For the text-containing cell, return its midpoint in [X, Y] coordinate format. 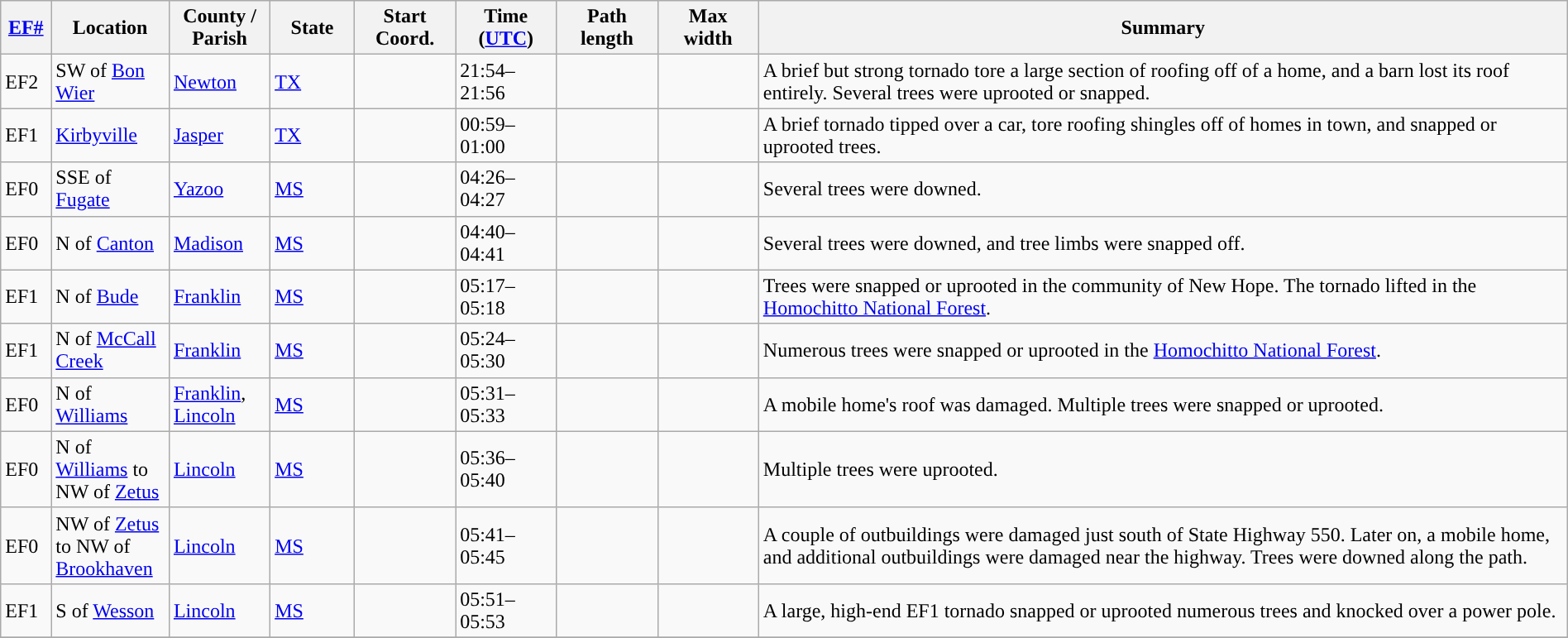
Location [111, 28]
Several trees were downed, and tree limbs were snapped off. [1163, 243]
N of Williams to NW of Zetus [111, 469]
Start Coord. [404, 28]
Madison [219, 243]
A brief tornado tipped over a car, tore roofing shingles off of homes in town, and snapped or uprooted trees. [1163, 136]
Multiple trees were uprooted. [1163, 469]
05:36–05:40 [506, 469]
N of Bude [111, 296]
SW of Bon Wier [111, 81]
EF# [26, 28]
Summary [1163, 28]
A mobile home's roof was damaged. Multiple trees were snapped or uprooted. [1163, 404]
Kirbyville [111, 136]
A brief but strong tornado tore a large section of roofing off of a home, and a barn lost its roof entirely. Several trees were uprooted or snapped. [1163, 81]
05:41–05:45 [506, 545]
N of Canton [111, 243]
S of Wesson [111, 611]
05:17–05:18 [506, 296]
EF2 [26, 81]
04:26–04:27 [506, 189]
Jasper [219, 136]
SSE of Fugate [111, 189]
A large, high-end EF1 tornado snapped or uprooted numerous trees and knocked over a power pole. [1163, 611]
Path length [607, 28]
County / Parish [219, 28]
Trees were snapped or uprooted in the community of New Hope. The tornado lifted in the Homochitto National Forest. [1163, 296]
Time (UTC) [506, 28]
05:24–05:30 [506, 351]
Several trees were downed. [1163, 189]
21:54–21:56 [506, 81]
Newton [219, 81]
N of McCall Creek [111, 351]
Yazoo [219, 189]
05:51–05:53 [506, 611]
Max width [708, 28]
04:40–04:41 [506, 243]
05:31–05:33 [506, 404]
Numerous trees were snapped or uprooted in the Homochitto National Forest. [1163, 351]
N of Williams [111, 404]
State [313, 28]
00:59–01:00 [506, 136]
NW of Zetus to NW of Brookhaven [111, 545]
Franklin, Lincoln [219, 404]
